For the text-containing cell, return its midpoint in [x, y] coordinate format. 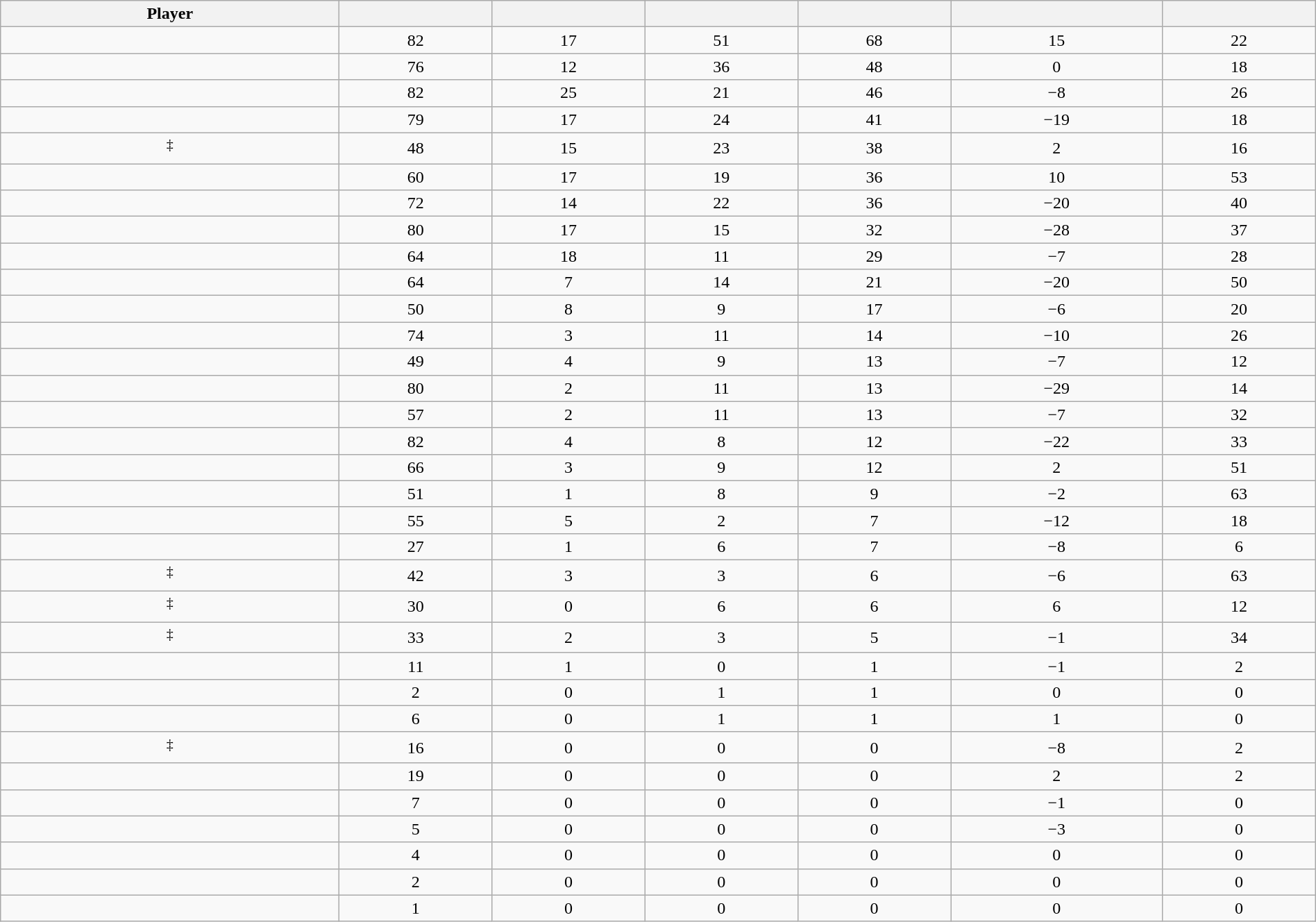
38 [874, 149]
Player [170, 14]
57 [416, 414]
74 [416, 335]
−19 [1056, 119]
28 [1239, 256]
68 [874, 40]
−10 [1056, 335]
−22 [1056, 441]
23 [721, 149]
72 [416, 203]
−3 [1056, 829]
34 [1239, 637]
60 [416, 177]
41 [874, 119]
−2 [1056, 494]
79 [416, 119]
27 [416, 546]
20 [1239, 309]
−12 [1056, 520]
10 [1056, 177]
49 [416, 362]
42 [416, 576]
66 [416, 467]
−29 [1056, 388]
46 [874, 93]
37 [1239, 230]
40 [1239, 203]
53 [1239, 177]
30 [416, 607]
24 [721, 119]
76 [416, 67]
55 [416, 520]
29 [874, 256]
−28 [1056, 230]
25 [568, 93]
